Search for the cell housing the specified text and yield its (x, y) center coordinate. 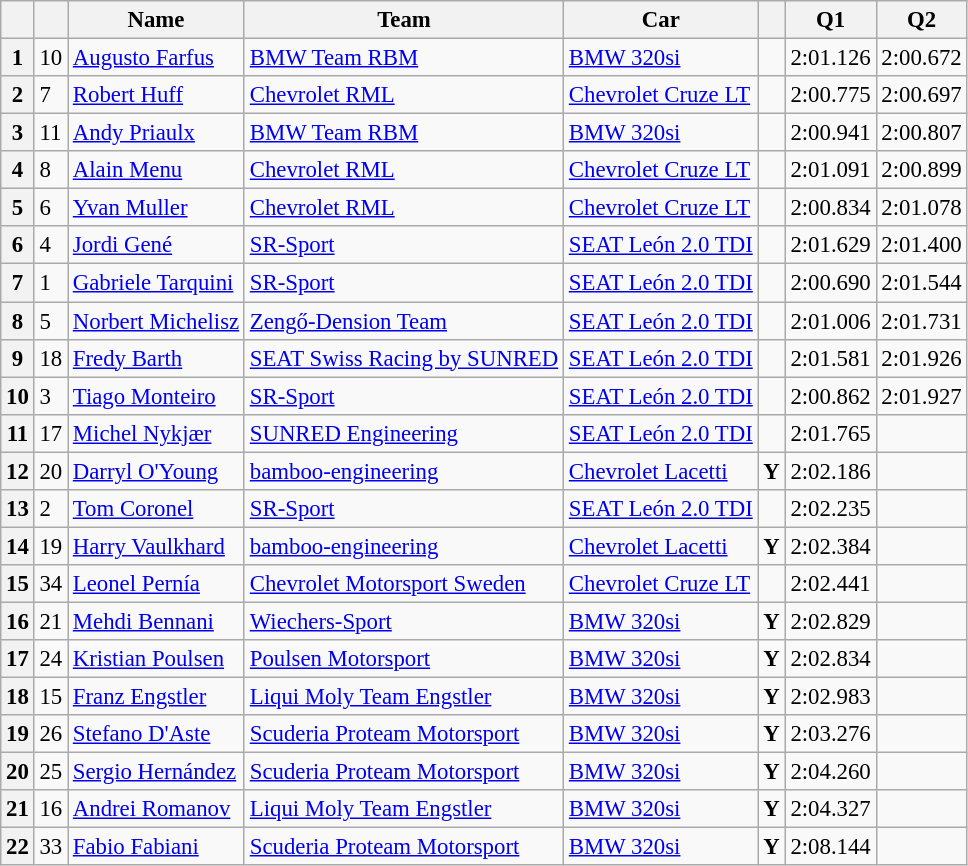
Harry Vaulkhard (156, 546)
Robert Huff (156, 95)
Sergio Hernández (156, 772)
Jordi Gené (156, 245)
2:01.544 (922, 283)
2:01.078 (922, 208)
Andy Priaulx (156, 133)
2:00.862 (830, 396)
Fredy Barth (156, 358)
2:01.126 (830, 58)
2:02.186 (830, 471)
2:00.672 (922, 58)
Alain Menu (156, 170)
25 (50, 772)
Gabriele Tarquini (156, 283)
Zengő-Dension Team (404, 321)
Q2 (922, 20)
2:00.941 (830, 133)
Team (404, 20)
Augusto Farfus (156, 58)
Tom Coronel (156, 509)
2:01.926 (922, 358)
Chevrolet Motorsport Sweden (404, 584)
2:03.276 (830, 734)
Name (156, 20)
Mehdi Bennani (156, 621)
Andrei Romanov (156, 809)
2:04.327 (830, 809)
22 (18, 847)
2:02.834 (830, 659)
34 (50, 584)
2:01.400 (922, 245)
2:01.765 (830, 433)
2:04.260 (830, 772)
Wiechers-Sport (404, 621)
Stefano D'Aste (156, 734)
14 (18, 546)
2:01.927 (922, 396)
2:01.629 (830, 245)
Michel Nykjær (156, 433)
33 (50, 847)
Tiago Monteiro (156, 396)
Yvan Muller (156, 208)
Q1 (830, 20)
2:01.731 (922, 321)
2:08.144 (830, 847)
2:02.235 (830, 509)
2:01.006 (830, 321)
2:01.581 (830, 358)
12 (18, 471)
SEAT Swiss Racing by SUNRED (404, 358)
Kristian Poulsen (156, 659)
9 (18, 358)
Car (662, 20)
2:00.690 (830, 283)
2:02.983 (830, 697)
Franz Engstler (156, 697)
Leonel Pernía (156, 584)
13 (18, 509)
Darryl O'Young (156, 471)
2:00.697 (922, 95)
2:02.384 (830, 546)
24 (50, 659)
Norbert Michelisz (156, 321)
2:02.829 (830, 621)
2:00.899 (922, 170)
2:00.807 (922, 133)
2:01.091 (830, 170)
26 (50, 734)
Fabio Fabiani (156, 847)
2:02.441 (830, 584)
2:00.834 (830, 208)
2:00.775 (830, 95)
Poulsen Motorsport (404, 659)
SUNRED Engineering (404, 433)
